Output the [x, y] coordinate of the center of the cell containing the given text.  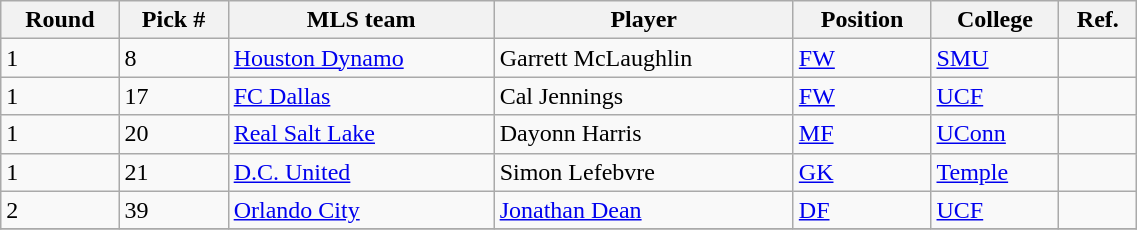
2 [60, 210]
Pick # [174, 20]
Real Salt Lake [361, 134]
MF [862, 134]
Player [644, 20]
39 [174, 210]
College [995, 20]
Round [60, 20]
17 [174, 96]
SMU [995, 58]
Ref. [1098, 20]
Dayonn Harris [644, 134]
UConn [995, 134]
FC Dallas [361, 96]
Jonathan Dean [644, 210]
MLS team [361, 20]
20 [174, 134]
D.C. United [361, 172]
Temple [995, 172]
Position [862, 20]
Garrett McLaughlin [644, 58]
Simon Lefebvre [644, 172]
8 [174, 58]
GK [862, 172]
Orlando City [361, 210]
DF [862, 210]
Cal Jennings [644, 96]
21 [174, 172]
Houston Dynamo [361, 58]
